Detect which cell encompasses the target text, then output its [x, y] center coordinate. 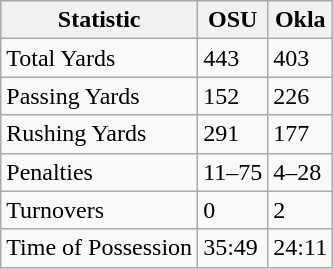
152 [233, 96]
Rushing Yards [100, 134]
226 [300, 96]
Passing Yards [100, 96]
291 [233, 134]
Total Yards [100, 58]
11–75 [233, 172]
35:49 [233, 248]
24:11 [300, 248]
Penalties [100, 172]
443 [233, 58]
Statistic [100, 20]
Turnovers [100, 210]
2 [300, 210]
403 [300, 58]
177 [300, 134]
OSU [233, 20]
Time of Possession [100, 248]
0 [233, 210]
4–28 [300, 172]
Okla [300, 20]
